Identify which cell holds the provided text, then report its (X, Y) central coordinate. 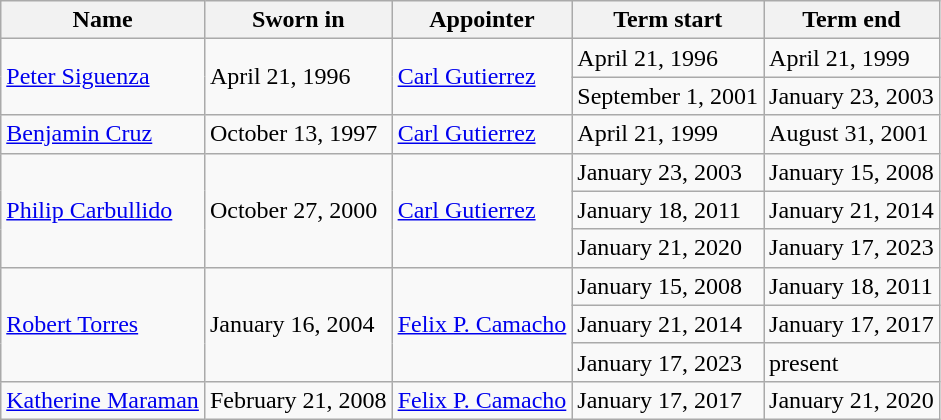
Appointer (482, 20)
October 27, 2000 (298, 210)
Katherine Maraman (103, 400)
Term start (668, 20)
February 21, 2008 (298, 400)
Robert Torres (103, 324)
Name (103, 20)
present (852, 362)
January 16, 2004 (298, 324)
Benjamin Cruz (103, 134)
August 31, 2001 (852, 134)
Peter Siguenza (103, 77)
Sworn in (298, 20)
September 1, 2001 (668, 96)
October 13, 1997 (298, 134)
Philip Carbullido (103, 210)
Term end (852, 20)
